Output the [X, Y] coordinate of the center of the cell containing the given text.  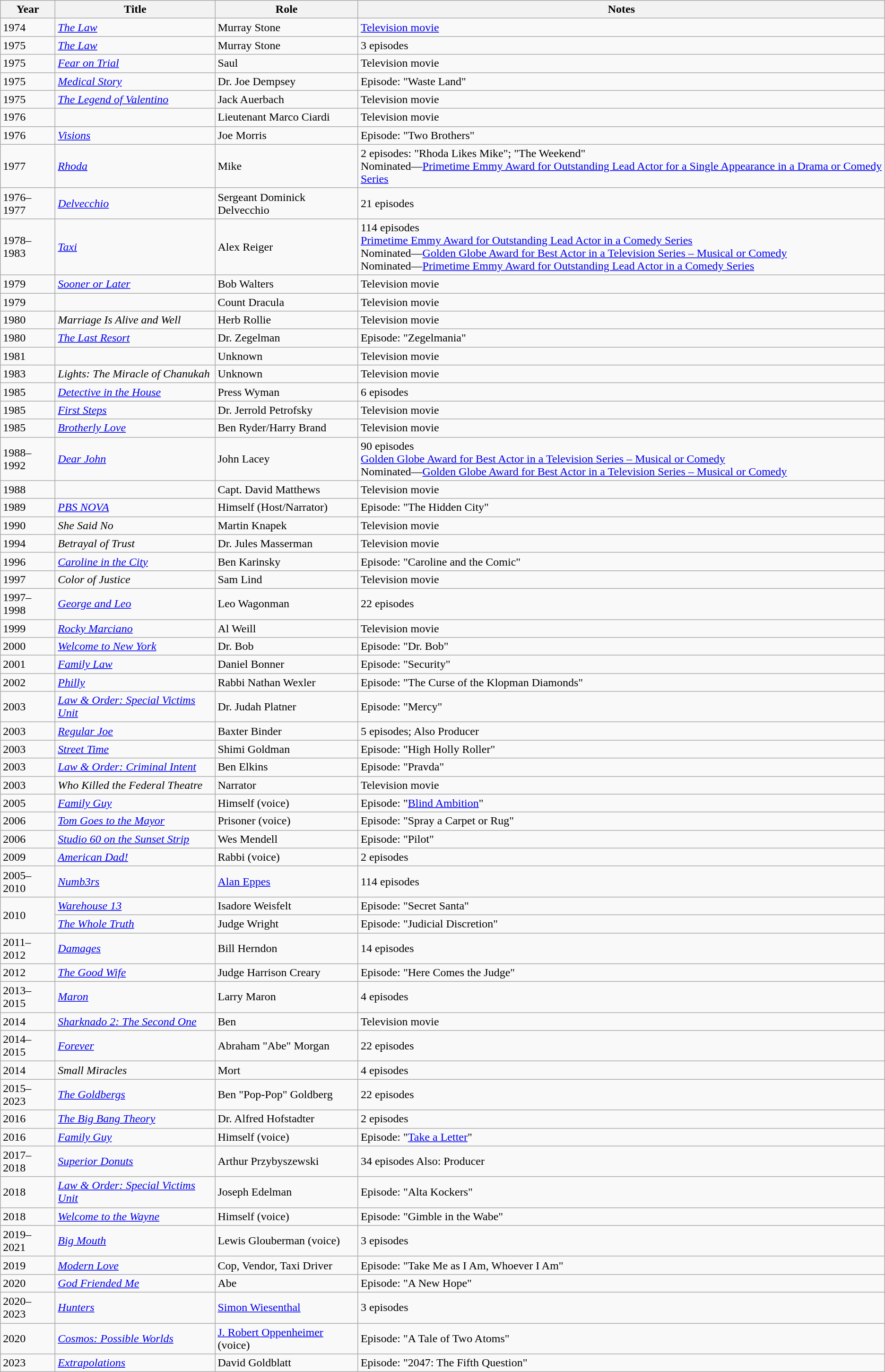
Episode: "The Curse of the Klopman Diamonds" [621, 682]
Episode: "A New Hope" [621, 1283]
Ben [286, 1022]
Episode: "Zegelmania" [621, 338]
Prisoner (voice) [286, 821]
2023 [28, 1363]
Title [135, 9]
Saul [286, 63]
Bill Herndon [286, 948]
Ben Karinsky [286, 561]
PBS NOVA [135, 507]
2019 [28, 1265]
Law & Order: Criminal Intent [135, 767]
1989 [28, 507]
Lights: The Miracle of Chanukah [135, 374]
Capt. David Matthews [286, 489]
The Good Wife [135, 973]
The Whole Truth [135, 924]
Rhoda [135, 166]
Color of Justice [135, 579]
Regular Joe [135, 731]
Betrayal of Trust [135, 543]
Narrator [286, 785]
Marriage Is Alive and Well [135, 320]
6 episodes [621, 392]
1977 [28, 166]
Ben Ryder/Harry Brand [286, 428]
Dr. Bob [286, 647]
2019–2021 [28, 1241]
Family Law [135, 664]
John Lacey [286, 459]
Lewis Glouberman (voice) [286, 1241]
Brotherly Love [135, 428]
1981 [28, 356]
Taxi [135, 247]
Judge Harrison Creary [286, 973]
Alan Eppes [286, 882]
Episode: "The Hidden City" [621, 507]
Episode: "Security" [621, 664]
Dr. Jules Masserman [286, 543]
2014–2015 [28, 1046]
Episode: "A Tale of Two Atoms" [621, 1338]
2013–2015 [28, 997]
Caroline in the City [135, 561]
Lieutenant Marco Ciardi [286, 117]
Detective in the House [135, 392]
2015–2023 [28, 1094]
Judge Wright [286, 924]
Episode: "Take a Letter" [621, 1137]
Studio 60 on the Sunset Strip [135, 839]
Count Dracula [286, 302]
Who Killed the Federal Theatre [135, 785]
Rabbi (voice) [286, 857]
Notes [621, 9]
Arthur Przybyszewski [286, 1162]
2009 [28, 857]
Forever [135, 1046]
Sharknado 2: The Second One [135, 1022]
Herb Rollie [286, 320]
Leo Wagonman [286, 603]
Warehouse 13 [135, 906]
Modern Love [135, 1265]
Cop, Vendor, Taxi Driver [286, 1265]
Episode: "Alta Kockers" [621, 1192]
Rabbi Nathan Wexler [286, 682]
Episode: "High Holly Roller" [621, 749]
2005–2010 [28, 882]
Mort [286, 1070]
The Legend of Valentino [135, 99]
1994 [28, 543]
Episode: "Blind Ambition" [621, 803]
Simon Wiesenthal [286, 1307]
Dr. Zegelman [286, 338]
1983 [28, 374]
Fear on Trial [135, 63]
1978–1983 [28, 247]
Dr. Judah Platner [286, 707]
American Dad! [135, 857]
God Friended Me [135, 1283]
Role [286, 9]
She Said No [135, 525]
1976–1977 [28, 203]
Shimi Goldman [286, 749]
2001 [28, 664]
2011–2012 [28, 948]
2017–2018 [28, 1162]
2005 [28, 803]
2000 [28, 647]
Jack Auerbach [286, 99]
Ben Elkins [286, 767]
Welcome to New York [135, 647]
Street Time [135, 749]
Visions [135, 135]
1974 [28, 27]
Medical Story [135, 81]
Al Weill [286, 629]
Numb3rs [135, 882]
Press Wyman [286, 392]
Maron [135, 997]
1990 [28, 525]
14 episodes [621, 948]
Isadore Weisfelt [286, 906]
Episode: "Here Comes the Judge" [621, 973]
Episode: "Take Me as I Am, Whoever I Am" [621, 1265]
1999 [28, 629]
Delvecchio [135, 203]
The Last Resort [135, 338]
Joe Morris [286, 135]
Episode: "Gimble in the Wabe" [621, 1216]
2012 [28, 973]
Episode: "Secret Santa" [621, 906]
Sooner or Later [135, 284]
First Steps [135, 410]
34 episodes Also: Producer [621, 1162]
Superior Donuts [135, 1162]
Episode: "Judicial Discretion" [621, 924]
David Goldblatt [286, 1363]
Abraham "Abe" Morgan [286, 1046]
Sam Lind [286, 579]
1988–1992 [28, 459]
1997–1998 [28, 603]
Sergeant Dominick Delvecchio [286, 203]
Dr. Alfred Hofstadter [286, 1119]
Tom Goes to the Mayor [135, 821]
Bob Walters [286, 284]
Year [28, 9]
Episode: "Mercy" [621, 707]
J. Robert Oppenheimer (voice) [286, 1338]
The Big Bang Theory [135, 1119]
Extrapolations [135, 1363]
Daniel Bonner [286, 664]
2010 [28, 915]
114 episodes [621, 882]
Rocky Marciano [135, 629]
Damages [135, 948]
Philly [135, 682]
Episode: "Dr. Bob" [621, 647]
Cosmos: Possible Worlds [135, 1338]
Mike [286, 166]
1997 [28, 579]
George and Leo [135, 603]
1996 [28, 561]
2002 [28, 682]
Episode: "Spray a Carpet or Rug" [621, 821]
Himself (Host/Narrator) [286, 507]
Episode: "Caroline and the Comic" [621, 561]
Small Miracles [135, 1070]
Episode: "Two Brothers" [621, 135]
Episode: "Pravda" [621, 767]
Martin Knapek [286, 525]
Alex Reiger [286, 247]
Dr. Jerrold Petrofsky [286, 410]
5 episodes; Also Producer [621, 731]
2020–2023 [28, 1307]
The Goldbergs [135, 1094]
Welcome to the Wayne [135, 1216]
Abe [286, 1283]
Dr. Joe Dempsey [286, 81]
Larry Maron [286, 997]
21 episodes [621, 203]
Episode: "Pilot" [621, 839]
Wes Mendell [286, 839]
1988 [28, 489]
Episode: "2047: The Fifth Question" [621, 1363]
Episode: "Waste Land" [621, 81]
Big Mouth [135, 1241]
Baxter Binder [286, 731]
Ben "Pop-Pop" Goldberg [286, 1094]
Joseph Edelman [286, 1192]
Hunters [135, 1307]
Dear John [135, 459]
